Scan for the cell matching the given text and deliver its [X, Y] coordinate at center. 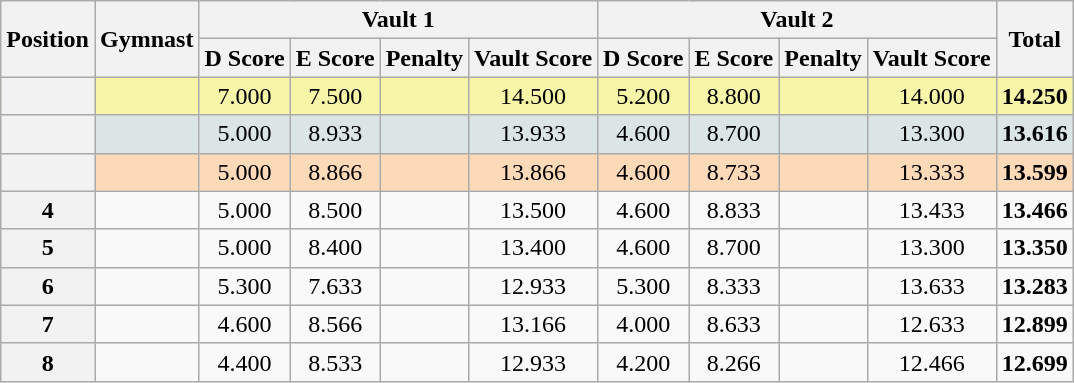
12.466 [932, 362]
13.433 [932, 210]
13.466 [1034, 210]
13.633 [932, 286]
7 [48, 324]
Position [48, 39]
14.000 [932, 96]
Gymnast [146, 39]
12.699 [1034, 362]
14.500 [534, 96]
8.800 [734, 96]
12.899 [1034, 324]
8.500 [335, 210]
14.250 [1034, 96]
4 [48, 210]
8.333 [734, 286]
7.000 [244, 96]
13.866 [534, 172]
7.633 [335, 286]
6 [48, 286]
8.566 [335, 324]
8.533 [335, 362]
4.400 [244, 362]
13.616 [1034, 134]
5.200 [644, 96]
8 [48, 362]
13.599 [1034, 172]
13.333 [932, 172]
8.266 [734, 362]
13.933 [534, 134]
4.200 [644, 362]
13.350 [1034, 248]
13.500 [534, 210]
8.833 [734, 210]
13.283 [1034, 286]
8.933 [335, 134]
8.733 [734, 172]
Vault 2 [798, 20]
13.166 [534, 324]
13.400 [534, 248]
12.633 [932, 324]
4.000 [644, 324]
8.866 [335, 172]
8.633 [734, 324]
7.500 [335, 96]
Total [1034, 39]
5 [48, 248]
Vault 1 [398, 20]
8.400 [335, 248]
